Locate the cell with the specified text and output its [X, Y] center coordinate. 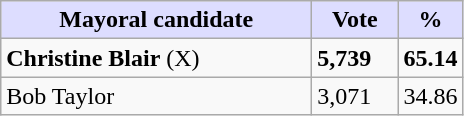
34.86 [430, 96]
Mayoral candidate [156, 20]
% [430, 20]
Vote [355, 20]
65.14 [430, 58]
Bob Taylor [156, 96]
Christine Blair (X) [156, 58]
3,071 [355, 96]
5,739 [355, 58]
